From the cell containing the given text, extract its center point as (X, Y) coordinate. 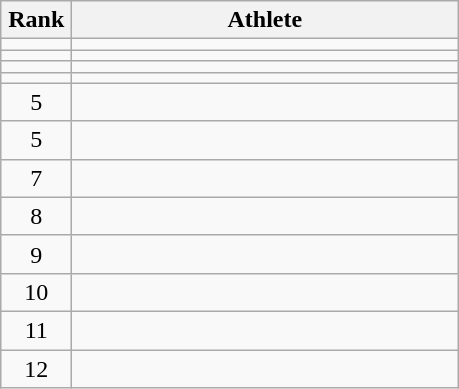
7 (36, 178)
12 (36, 369)
11 (36, 330)
Rank (36, 20)
10 (36, 292)
9 (36, 254)
Athlete (265, 20)
8 (36, 216)
